Pinpoint the cell where the given text exists, returning its [x, y] midpoint coordinate. 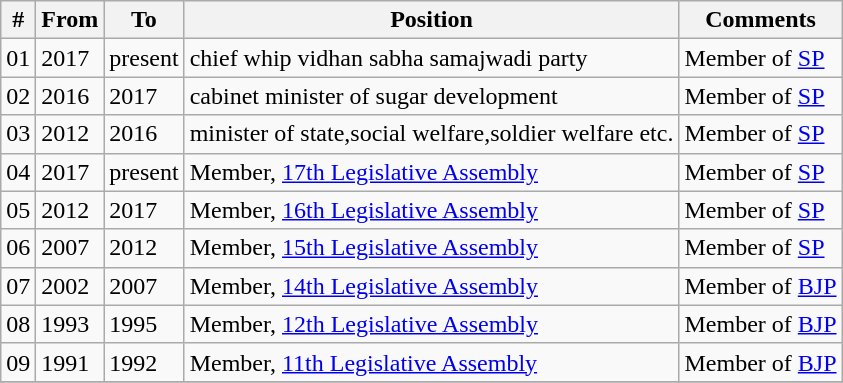
Member, 15th Legislative Assembly [432, 248]
08 [18, 324]
05 [18, 210]
1995 [144, 324]
Member, 17th Legislative Assembly [432, 172]
06 [18, 248]
1992 [144, 362]
Member, 16th Legislative Assembly [432, 210]
04 [18, 172]
Member, 14th Legislative Assembly [432, 286]
# [18, 20]
chief whip vidhan sabha samajwadi party [432, 58]
Comments [760, 20]
02 [18, 96]
Member, 11th Legislative Assembly [432, 362]
2002 [70, 286]
03 [18, 134]
From [70, 20]
1993 [70, 324]
1991 [70, 362]
To [144, 20]
cabinet minister of sugar development [432, 96]
09 [18, 362]
Position [432, 20]
minister of state,social welfare,soldier welfare etc. [432, 134]
Member, 12th Legislative Assembly [432, 324]
01 [18, 58]
07 [18, 286]
